Search for the cell housing the specified text and yield its [x, y] center coordinate. 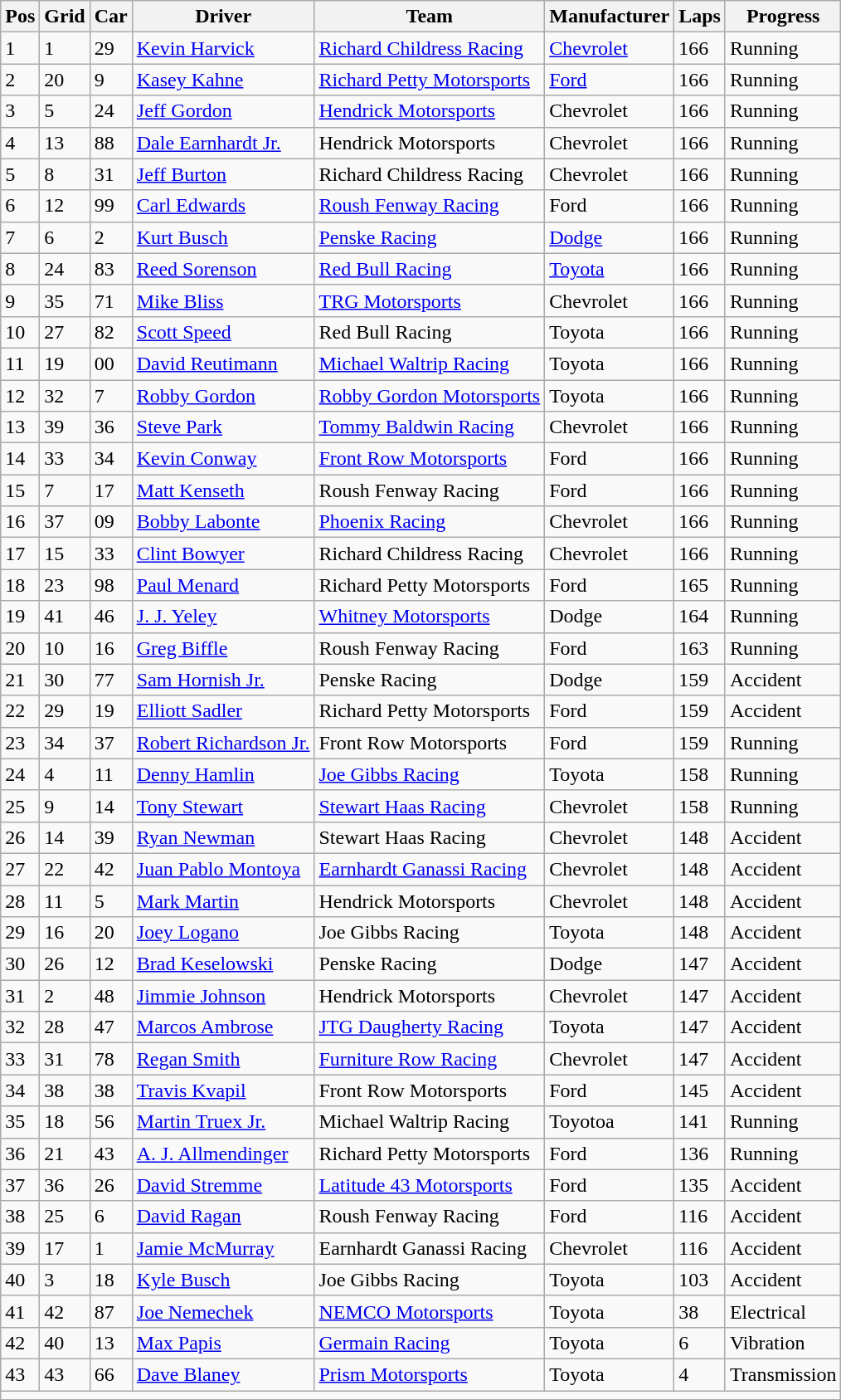
J. J. Yeley [223, 617]
Toyotoa [610, 1122]
141 [700, 1122]
Kevin Harvick [223, 48]
Jamie McMurray [223, 1248]
Dave Blaney [223, 1374]
Progress [783, 17]
Max Papis [223, 1343]
Robert Richardson Jr. [223, 743]
98 [111, 585]
56 [111, 1122]
A. J. Allmendinger [223, 1154]
78 [111, 1059]
Mike Bliss [223, 300]
Prism Motorsports [430, 1374]
09 [111, 522]
David Reutimann [223, 363]
Denny Hamlin [223, 774]
Dale Earnhardt Jr. [223, 143]
Germain Racing [430, 1343]
46 [111, 617]
Jeff Burton [223, 174]
Kurt Busch [223, 237]
Reed Sorenson [223, 269]
136 [700, 1154]
Robby Gordon Motorsports [430, 396]
48 [111, 996]
Car [111, 17]
Scott Speed [223, 332]
Manufacturer [610, 17]
165 [700, 585]
Regan Smith [223, 1059]
Kasey Kahne [223, 80]
NEMCO Motorsports [430, 1311]
David Stremme [223, 1185]
164 [700, 617]
163 [700, 648]
Tony Stewart [223, 806]
71 [111, 300]
Furniture Row Racing [430, 1059]
Marcos Ambrose [223, 1027]
87 [111, 1311]
Jimmie Johnson [223, 996]
82 [111, 332]
Bobby Labonte [223, 522]
Transmission [783, 1374]
Brad Keselowski [223, 964]
47 [111, 1027]
Ryan Newman [223, 837]
Robby Gordon [223, 396]
Kyle Busch [223, 1280]
David Ragan [223, 1217]
Grid [65, 17]
103 [700, 1280]
Clint Bowyer [223, 554]
Jeff Gordon [223, 111]
Electrical [783, 1311]
Laps [700, 17]
Matt Kenseth [223, 490]
Carl Edwards [223, 206]
Elliott Sadler [223, 711]
Whitney Motorsports [430, 617]
Juan Pablo Montoya [223, 869]
Martin Truex Jr. [223, 1122]
Greg Biffle [223, 648]
Vibration [783, 1343]
Phoenix Racing [430, 522]
00 [111, 363]
Latitude 43 Motorsports [430, 1185]
Pos [20, 17]
66 [111, 1374]
135 [700, 1185]
88 [111, 143]
TRG Motorsports [430, 300]
83 [111, 269]
Kevin Conway [223, 459]
Team [430, 17]
Tommy Baldwin Racing [430, 427]
Mark Martin [223, 900]
JTG Daugherty Racing [430, 1027]
Joey Logano [223, 933]
Steve Park [223, 427]
145 [700, 1090]
Driver [223, 17]
Sam Hornish Jr. [223, 680]
77 [111, 680]
Joe Nemechek [223, 1311]
99 [111, 206]
Travis Kvapil [223, 1090]
Paul Menard [223, 585]
